Capture the cell that displays the provided text and extract its (x, y) central coordinate. 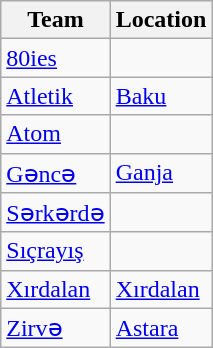
Atom (56, 134)
Astara (161, 328)
Location (161, 20)
80ies (56, 58)
Baku (161, 96)
Zirvə (56, 328)
Sərkərdə (56, 213)
Gəncə (56, 173)
Team (56, 20)
Atletik (56, 96)
Sıçrayış (56, 251)
Ganja (161, 173)
